Return the [X, Y] coordinate for the center point of the cell that contains the specified text.  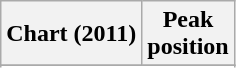
Peakposition [188, 34]
Chart (2011) [72, 34]
